Return [X, Y] of the center of cell containing provided text 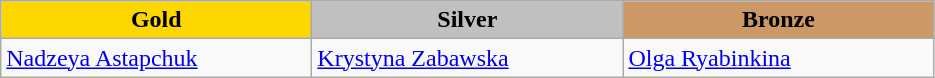
Silver [468, 20]
Nadzeya Astapchuk [156, 58]
Gold [156, 20]
Olga Ryabinkina [778, 58]
Bronze [778, 20]
Krystyna Zabawska [468, 58]
